Search for the cell housing the specified text and yield its [X, Y] center coordinate. 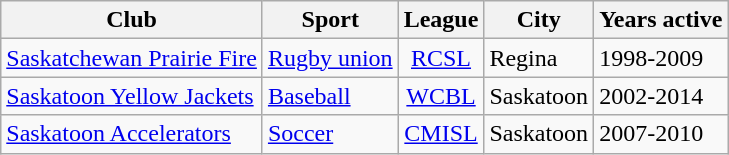
Saskatoon Accelerators [132, 134]
2002-2014 [661, 96]
Years active [661, 20]
WCBL [441, 96]
Baseball [330, 96]
RCSL [441, 58]
Club [132, 20]
Soccer [330, 134]
Saskatchewan Prairie Fire [132, 58]
CMISL [441, 134]
City [539, 20]
1998-2009 [661, 58]
Regina [539, 58]
2007-2010 [661, 134]
Rugby union [330, 58]
League [441, 20]
Saskatoon Yellow Jackets [132, 96]
Sport [330, 20]
